Find where the given text appears and provide that cell's center as (x, y) coordinate. 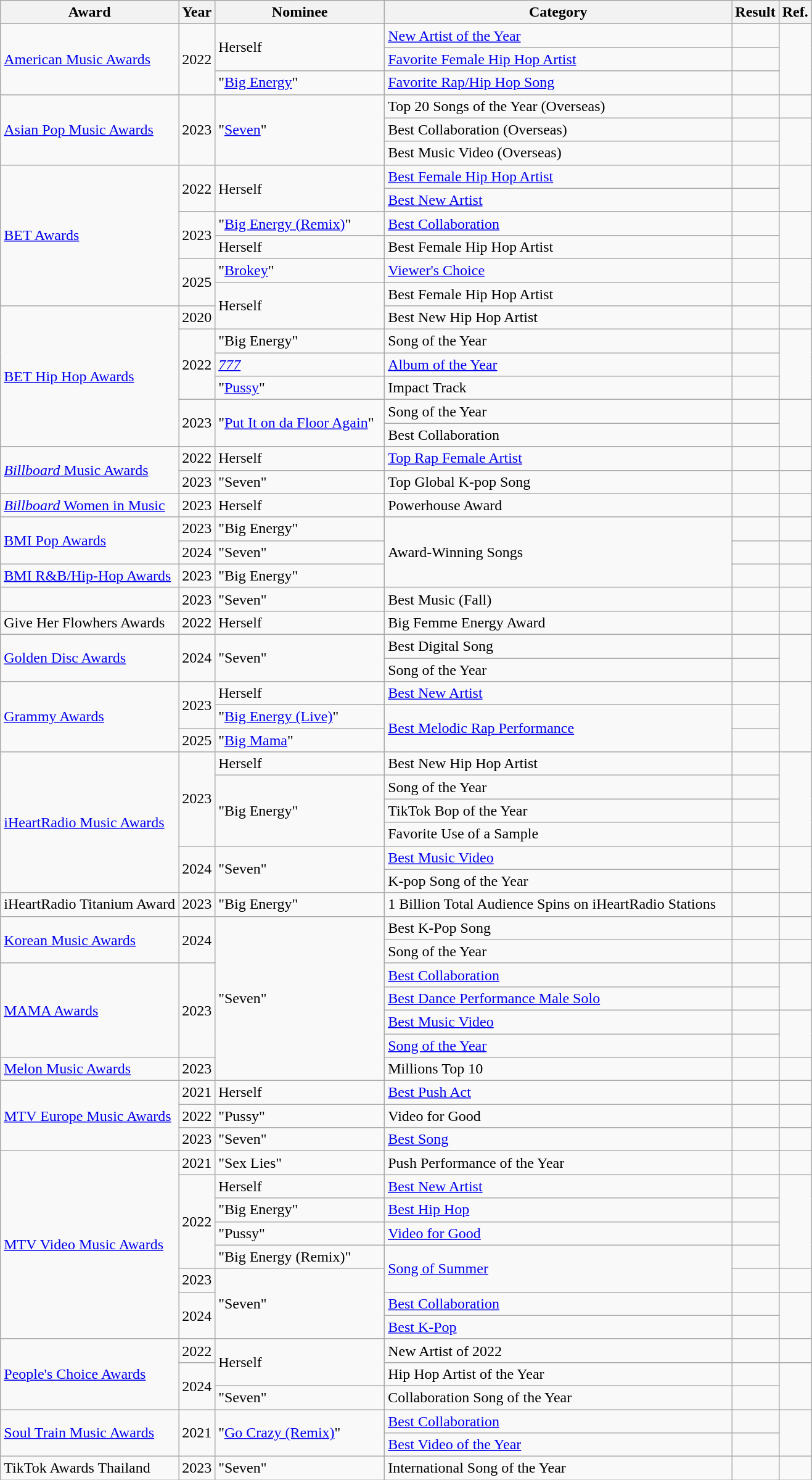
MAMA Awards (90, 1010)
American Music Awards (90, 59)
Favorite Rap/Hip Hop Song (559, 83)
iHeartRadio Titanium Award (90, 904)
1 Billion Total Audience Spins on iHeartRadio Stations (559, 904)
Golden Disc Awards (90, 658)
New Artist of 2022 (559, 1350)
BMI Pop Awards (90, 540)
Best Video of the Year (559, 1445)
BET Hip Hop Awards (90, 376)
People's Choice Awards (90, 1374)
Top Global K-pop Song (559, 482)
Best Push Act (559, 1093)
Asian Pop Music Awards (90, 130)
Give Her Flowhers Awards (90, 622)
iHeartRadio Music Awards (90, 822)
TikTok Bop of the Year (559, 811)
Korean Music Awards (90, 940)
BMI R&B/Hip-Hop Awards (90, 576)
Nominee (300, 12)
BET Awards (90, 235)
Grammy Awards (90, 717)
Collaboration Song of the Year (559, 1397)
Award (90, 12)
Hip Hop Artist of the Year (559, 1374)
Ref. (795, 12)
Melon Music Awards (90, 1069)
"Sex Lies" (300, 1163)
MTV Video Music Awards (90, 1245)
2020 (197, 318)
Millions Top 10 (559, 1069)
Song of Summer (559, 1268)
New Artist of the Year (559, 36)
Powerhouse Award (559, 505)
"Put It on da Floor Again" (300, 423)
Year (197, 12)
Best Song (559, 1139)
Best Music Video (Overseas) (559, 153)
Soul Train Music Awards (90, 1432)
Billboard Music Awards (90, 470)
Album of the Year (559, 365)
"Big Energy (Live)" (300, 717)
Category (559, 12)
Result (755, 12)
Best Collaboration (Overseas) (559, 130)
Top Rap Female Artist (559, 458)
Favorite Female Hip Hop Artist (559, 59)
MTV Europe Music Awards (90, 1116)
Top 20 Songs of the Year (Overseas) (559, 106)
"Big Mama" (300, 740)
Best K-Pop (559, 1327)
Best Music (Fall) (559, 599)
"Go Crazy (Remix)" (300, 1432)
777 (300, 365)
K-pop Song of the Year (559, 881)
Billboard Women in Music (90, 505)
Big Femme Energy Award (559, 622)
Favorite Use of a Sample (559, 834)
Best Digital Song (559, 646)
International Song of the Year (559, 1468)
Award-Winning Songs (559, 552)
Best K-Pop Song (559, 928)
Best Dance Performance Male Solo (559, 998)
Viewer's Choice (559, 270)
Best Melodic Rap Performance (559, 729)
Push Performance of the Year (559, 1163)
Best Hip Hop (559, 1210)
"Brokey" (300, 270)
Impact Track (559, 388)
TikTok Awards Thailand (90, 1468)
